Find where the given text appears and provide that cell's center as [X, Y] coordinate. 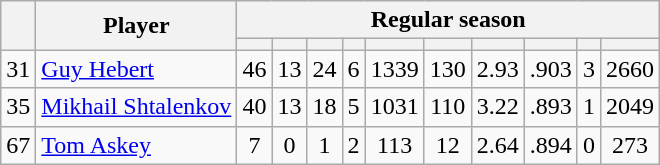
3 [588, 69]
Guy Hebert [136, 69]
2.93 [498, 69]
2660 [630, 69]
67 [18, 145]
2.64 [498, 145]
5 [354, 107]
12 [448, 145]
Regular season [448, 20]
.903 [550, 69]
.893 [550, 107]
2049 [630, 107]
3.22 [498, 107]
35 [18, 107]
Mikhail Shtalenkov [136, 107]
1339 [394, 69]
40 [254, 107]
18 [324, 107]
130 [448, 69]
110 [448, 107]
24 [324, 69]
273 [630, 145]
1031 [394, 107]
31 [18, 69]
113 [394, 145]
2 [354, 145]
Player [136, 26]
46 [254, 69]
Tom Askey [136, 145]
7 [254, 145]
.894 [550, 145]
6 [354, 69]
